Return (X, Y) of the center of cell containing provided text 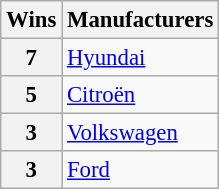
Volkswagen (140, 133)
Citroën (140, 95)
7 (32, 58)
Wins (32, 20)
5 (32, 95)
Ford (140, 170)
Manufacturers (140, 20)
Hyundai (140, 58)
